Scan for the cell matching the given text and deliver its [X, Y] coordinate at center. 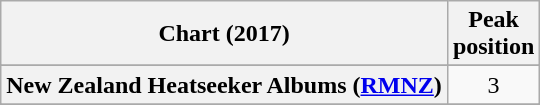
Peakposition [493, 34]
New Zealand Heatseeker Albums (RMNZ) [224, 85]
Chart (2017) [224, 34]
3 [493, 85]
